Capture the cell that displays the provided text and extract its [X, Y] central coordinate. 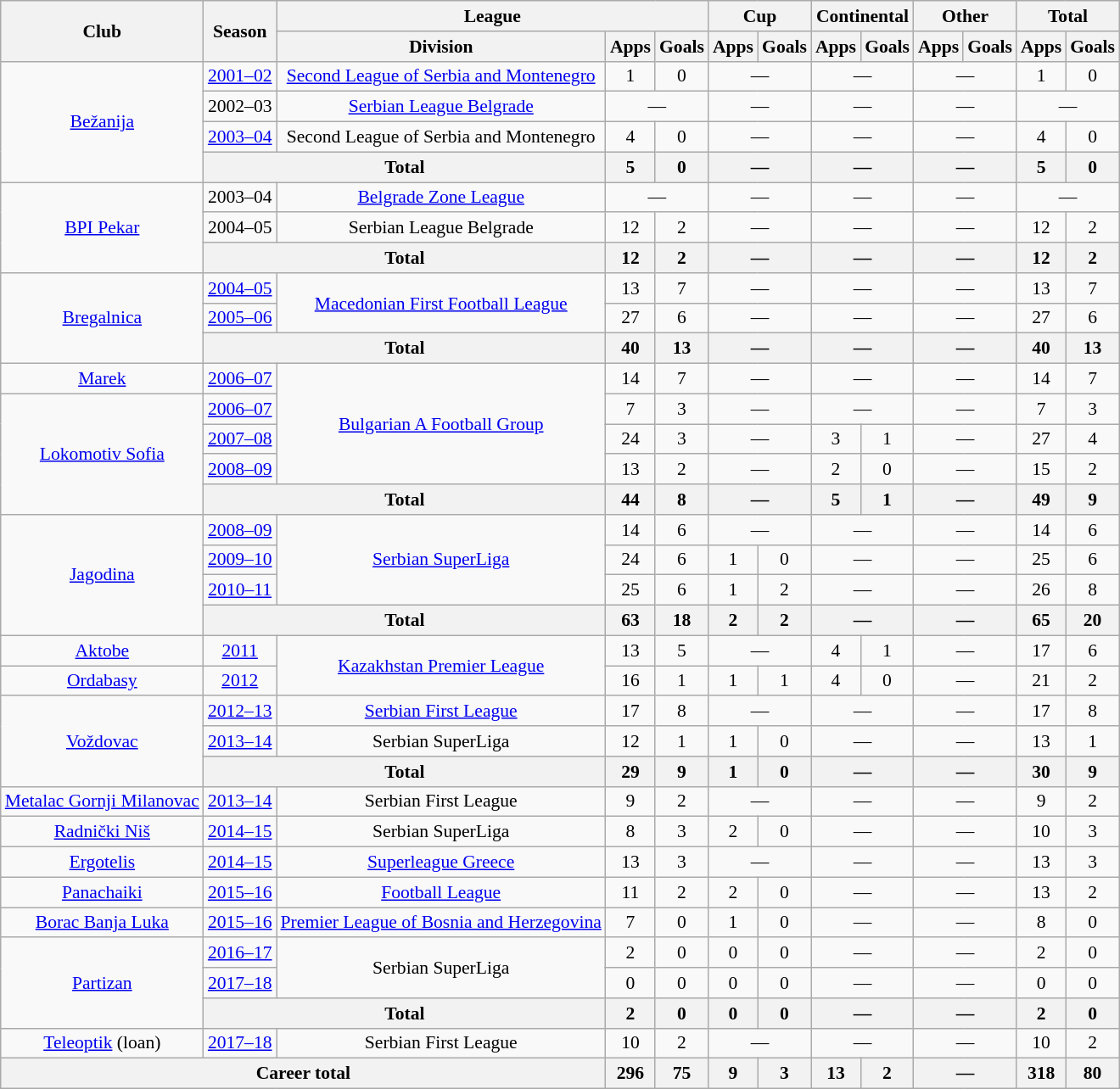
18 [682, 621]
318 [1041, 1074]
2007–08 [240, 439]
30 [1041, 772]
80 [1093, 1074]
Season [240, 31]
Partizan [102, 984]
2012 [240, 681]
296 [630, 1074]
49 [1041, 500]
Belgrade Zone League [441, 198]
Ergotelis [102, 863]
2016–17 [240, 953]
Continental [862, 16]
Bulgarian A Football Group [441, 424]
16 [630, 681]
2009–10 [240, 560]
26 [1041, 590]
Bregalnica [102, 319]
65 [1041, 621]
Kazakhstan Premier League [441, 665]
Bežanija [102, 121]
Radnički Niš [102, 832]
75 [682, 1074]
20 [1093, 621]
2005–06 [240, 318]
2010–11 [240, 590]
44 [630, 500]
Ordabasy [102, 681]
Panachaiki [102, 892]
Career total [304, 1074]
Voždovac [102, 741]
Lokomotiv Sofia [102, 454]
29 [630, 772]
Teleoptik (loan) [102, 1043]
Division [441, 47]
Superleague Greece [441, 863]
Other [966, 16]
2012–13 [240, 712]
Aktobe [102, 651]
21 [1041, 681]
Borac Banja Luka [102, 923]
Jagodina [102, 575]
2002–03 [240, 107]
15 [1041, 470]
11 [630, 892]
Club [102, 31]
Cup [760, 16]
2011 [240, 651]
BPI Pekar [102, 227]
Marek [102, 379]
63 [630, 621]
Premier League of Bosnia and Herzegovina [441, 923]
League [492, 16]
2001–02 [240, 76]
Macedonian First Football League [441, 304]
Football League [441, 892]
Metalac Gornji Milanovac [102, 801]
